Scan for the cell matching the given text and deliver its (X, Y) coordinate at center. 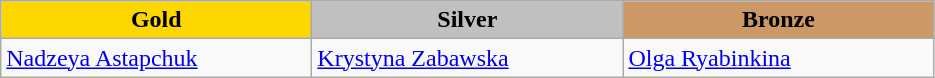
Gold (156, 20)
Silver (468, 20)
Krystyna Zabawska (468, 58)
Nadzeya Astapchuk (156, 58)
Bronze (778, 20)
Olga Ryabinkina (778, 58)
